Provide the (X, Y) coordinate of the cell's center where the given text is located.  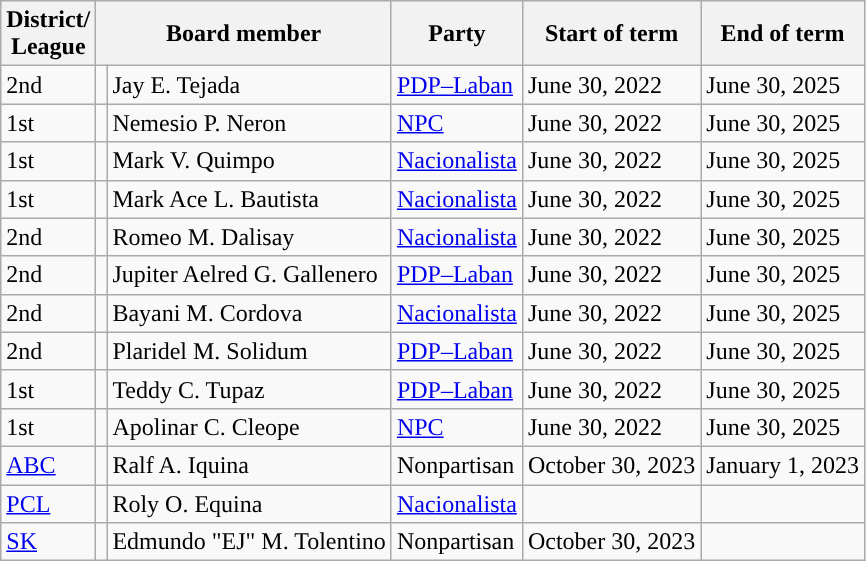
Start of term (611, 34)
Jupiter Aelred G. Gallenero (250, 275)
Teddy C. Tupaz (250, 389)
SK (48, 542)
Edmundo "EJ" M. Tolentino (250, 542)
ABC (48, 465)
Ralf A. Iquina (250, 465)
End of term (783, 34)
PCL (48, 503)
Jay E. Tejada (250, 85)
Mark Ace L. Bautista (250, 199)
Mark V. Quimpo (250, 161)
Nemesio P. Neron (250, 123)
District/League (48, 34)
Board member (244, 34)
Roly O. Equina (250, 503)
Bayani M. Cordova (250, 313)
Plaridel M. Solidum (250, 351)
Party (456, 34)
January 1, 2023 (783, 465)
Apolinar C. Cleope (250, 427)
Romeo M. Dalisay (250, 237)
